Find where the given text appears and provide that cell's center as [X, Y] coordinate. 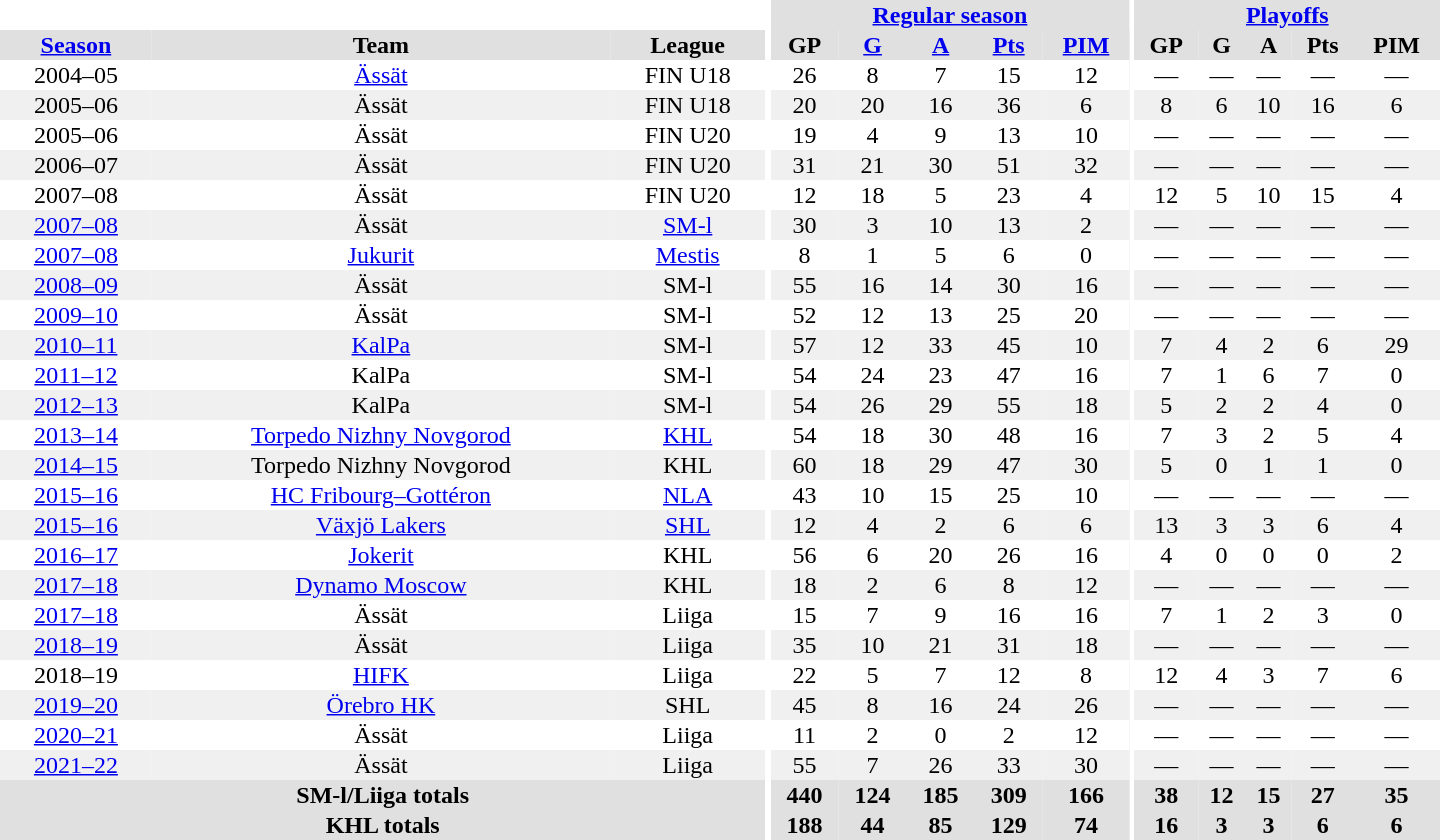
2020–21 [76, 735]
2014–15 [76, 465]
Dynamo Moscow [381, 585]
2009–10 [76, 315]
36 [1009, 105]
185 [941, 795]
2006–07 [76, 165]
Växjö Lakers [381, 525]
2004–05 [76, 75]
129 [1009, 825]
44 [873, 825]
43 [805, 495]
188 [805, 825]
2013–14 [76, 435]
52 [805, 315]
HC Fribourg–Gottéron [381, 495]
166 [1086, 795]
Jukurit [381, 255]
2012–13 [76, 405]
League [688, 45]
SM-l/Liiga totals [382, 795]
Jokerit [381, 555]
48 [1009, 435]
Mestis [688, 255]
Playoffs [1288, 15]
2019–20 [76, 705]
51 [1009, 165]
22 [805, 675]
2021–22 [76, 765]
11 [805, 735]
85 [941, 825]
14 [941, 285]
2011–12 [76, 375]
KHL totals [382, 825]
56 [805, 555]
309 [1009, 795]
Regular season [950, 15]
2010–11 [76, 345]
NLA [688, 495]
27 [1322, 795]
19 [805, 135]
60 [805, 465]
Team [381, 45]
440 [805, 795]
Örebro HK [381, 705]
124 [873, 795]
Season [76, 45]
HIFK [381, 675]
38 [1166, 795]
57 [805, 345]
32 [1086, 165]
2008–09 [76, 285]
74 [1086, 825]
2016–17 [76, 555]
